Scan for the cell matching the given text and deliver its (X, Y) coordinate at center. 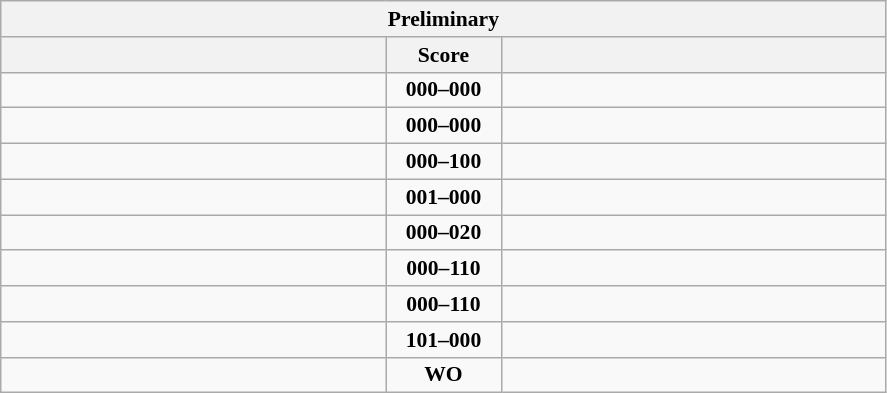
000–100 (444, 162)
101–000 (444, 340)
001–000 (444, 197)
Preliminary (444, 19)
Score (444, 55)
000–020 (444, 233)
WO (444, 375)
